Determine the (x, y) coordinate at the center of the cell enclosing the given text.  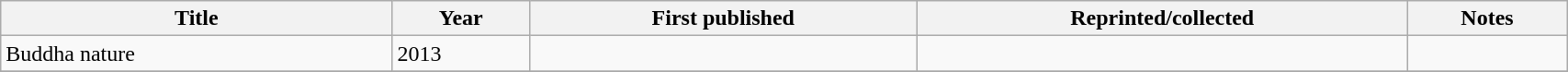
Notes (1486, 18)
First published (724, 18)
Year (461, 18)
Title (197, 18)
Buddha nature (197, 54)
Reprinted/collected (1162, 18)
2013 (461, 54)
